Determine the (x, y) coordinate at the center of the cell enclosing the given text.  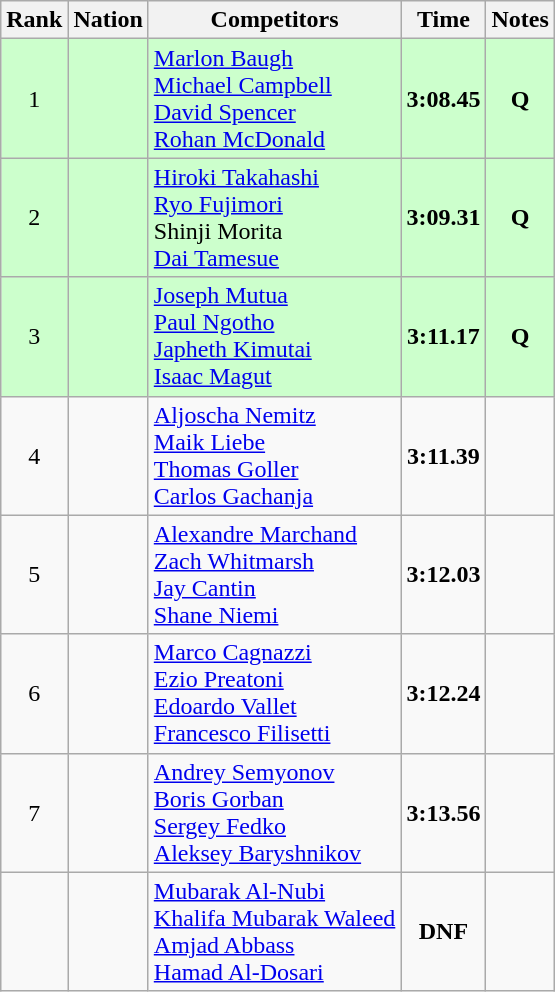
3:08.45 (444, 98)
Joseph MutuaPaul NgothoJapheth KimutaiIsaac Magut (274, 336)
3:12.03 (444, 574)
Hiroki TakahashiRyo FujimoriShinji MoritaDai Tamesue (274, 218)
Time (444, 20)
Aljoscha NemitzMaik LiebeThomas GollerCarlos Gachanja (274, 456)
Marlon BaughMichael CampbellDavid SpencerRohan McDonald (274, 98)
Rank (34, 20)
3:12.24 (444, 694)
3:09.31 (444, 218)
Alexandre MarchandZach WhitmarshJay CantinShane Niemi (274, 574)
Andrey SemyonovBoris GorbanSergey FedkoAleksey Baryshnikov (274, 812)
3:11.39 (444, 456)
7 (34, 812)
4 (34, 456)
DNF (444, 932)
5 (34, 574)
1 (34, 98)
Competitors (274, 20)
Notes (520, 20)
Marco CagnazziEzio PreatoniEdoardo ValletFrancesco Filisetti (274, 694)
Mubarak Al-NubiKhalifa Mubarak WaleedAmjad AbbassHamad Al-Dosari (274, 932)
Nation (108, 20)
2 (34, 218)
3:11.17 (444, 336)
3 (34, 336)
6 (34, 694)
3:13.56 (444, 812)
